Find where the given text appears and provide that cell's center as (x, y) coordinate. 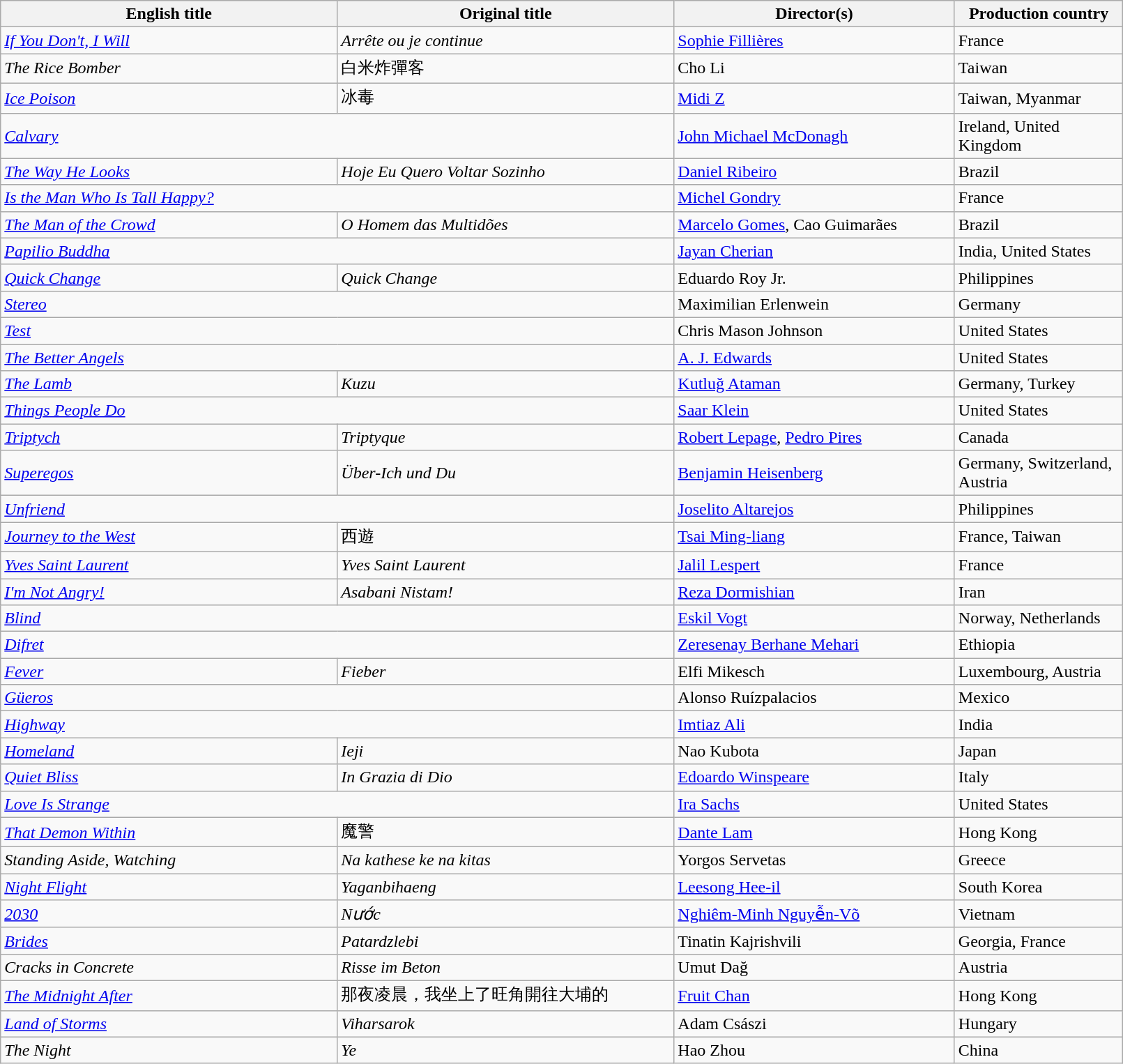
Fruit Chan (814, 996)
Ieji (506, 751)
Daniel Ribeiro (814, 172)
Jalil Lespert (814, 565)
Saar Klein (814, 411)
The Man of the Crowd (169, 225)
Jayan Cherian (814, 251)
Yaganbihaeng (506, 887)
西遊 (506, 537)
Leesong Hee-il (814, 887)
Hoje Eu Quero Voltar Sozinho (506, 172)
Hao Zhou (814, 1050)
Vietnam (1039, 914)
Journey to the West (169, 537)
Director(s) (814, 14)
Mexico (1039, 698)
白米炸彈客 (506, 68)
Iran (1039, 592)
Unfriend (337, 509)
Ethiopia (1039, 645)
That Demon Within (169, 833)
Kutluğ Ataman (814, 384)
Ireland, United Kingdom (1039, 135)
Georgia, France (1039, 941)
Triptych (169, 437)
A. J. Edwards (814, 358)
Umut Dağ (814, 967)
Alonso Ruízpalacios (814, 698)
Ye (506, 1050)
Fieber (506, 671)
Taiwan, Myanmar (1039, 98)
Germany, Switzerland, Austria (1039, 473)
Yorgos Servetas (814, 860)
Risse im Beton (506, 967)
Maximilian Erlenwein (814, 304)
Homeland (169, 751)
冰毒 (506, 98)
India, United States (1039, 251)
Arrête ou je continue (506, 40)
Elfi Mikesch (814, 671)
Über-Ich und Du (506, 473)
Cho Li (814, 68)
Benjamin Heisenberg (814, 473)
Nao Kubota (814, 751)
Eskil Vogt (814, 618)
Triptyque (506, 437)
The Lamb (169, 384)
Viharsarok (506, 1024)
The Midnight After (169, 996)
Is the Man Who Is Tall Happy? (337, 198)
Austria (1039, 967)
Superegos (169, 473)
In Grazia di Dio (506, 777)
Blind (337, 618)
Germany, Turkey (1039, 384)
Güeros (337, 698)
Brides (169, 941)
Tsai Ming-liang (814, 537)
The Night (169, 1050)
Adam Császi (814, 1024)
I'm Not Angry! (169, 592)
Stereo (337, 304)
John Michael McDonagh (814, 135)
Canada (1039, 437)
Joselito Altarejos (814, 509)
The Way He Looks (169, 172)
Ira Sachs (814, 804)
If You Don't, I Will (169, 40)
Taiwan (1039, 68)
Eduardo Roy Jr. (814, 278)
Papilio Buddha (337, 251)
India (1039, 724)
Tinatin Kajrishvili (814, 941)
魔警 (506, 833)
Edoardo Winspeare (814, 777)
Dante Lam (814, 833)
Love Is Strange (337, 804)
Asabani Nistam! (506, 592)
The Better Angels (337, 358)
Fever (169, 671)
Land of Storms (169, 1024)
Things People Do (337, 411)
Chris Mason Johnson (814, 330)
Hungary (1039, 1024)
Zeresenay Berhane Mehari (814, 645)
Midi Z (814, 98)
Calvary (337, 135)
Difret (337, 645)
France, Taiwan (1039, 537)
Production country (1039, 14)
Original title (506, 14)
Imtiaz Ali (814, 724)
那夜凌晨，我坐上了旺角開往大埔的 (506, 996)
Kuzu (506, 384)
Standing Aside, Watching (169, 860)
Reza Dormishian (814, 592)
Japan (1039, 751)
Patardzlebi (506, 941)
Luxembourg, Austria (1039, 671)
Cracks in Concrete (169, 967)
China (1039, 1050)
Quiet Bliss (169, 777)
Nghiêm-Minh Nguyễn-Võ (814, 914)
Norway, Netherlands (1039, 618)
Sophie Fillières (814, 40)
2030 (169, 914)
Marcelo Gomes, Cao Guimarães (814, 225)
Germany (1039, 304)
Ice Poison (169, 98)
Italy (1039, 777)
South Korea (1039, 887)
Na kathese ke na kitas (506, 860)
Highway (337, 724)
O Homem das Multidões (506, 225)
The Rice Bomber (169, 68)
Nước (506, 914)
Robert Lepage, Pedro Pires (814, 437)
Greece (1039, 860)
Michel Gondry (814, 198)
Test (337, 330)
English title (169, 14)
Night Flight (169, 887)
